Provide the (X, Y) coordinate of the cell's center where the given text is located.  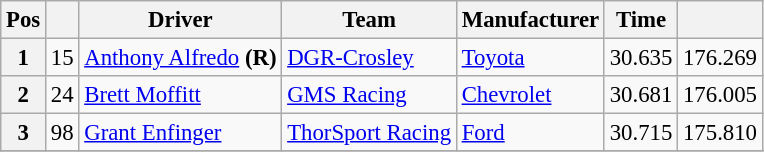
176.269 (720, 58)
Grant Enfinger (180, 133)
DGR-Crosley (369, 58)
15 (62, 58)
98 (62, 133)
GMS Racing (369, 95)
Driver (180, 20)
24 (62, 95)
Ford (530, 133)
Team (369, 20)
30.635 (640, 58)
176.005 (720, 95)
ThorSport Racing (369, 133)
2 (24, 95)
1 (24, 58)
Chevrolet (530, 95)
Time (640, 20)
Pos (24, 20)
30.715 (640, 133)
Toyota (530, 58)
Manufacturer (530, 20)
3 (24, 133)
Anthony Alfredo (R) (180, 58)
175.810 (720, 133)
30.681 (640, 95)
Brett Moffitt (180, 95)
